Determine the (x, y) coordinate at the center of the cell enclosing the given text.  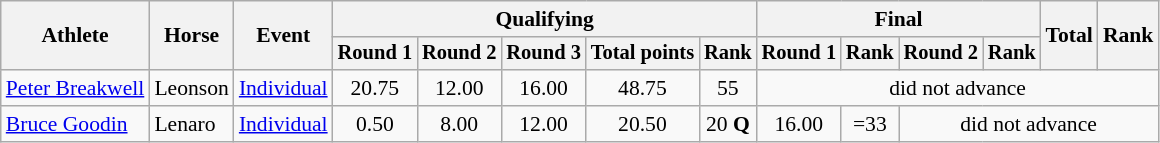
Peter Breakwell (76, 88)
Horse (191, 36)
=33 (870, 124)
Final (899, 19)
8.00 (459, 124)
Round 3 (543, 54)
Lenaro (191, 124)
Leonson (191, 88)
55 (728, 88)
Qualifying (545, 19)
48.75 (642, 88)
20.50 (642, 124)
20.75 (375, 88)
Bruce Goodin (76, 124)
Total (1070, 36)
Athlete (76, 36)
20 Q (728, 124)
0.50 (375, 124)
Event (284, 36)
Total points (642, 54)
